From the cell containing the given text, extract its center point as [x, y] coordinate. 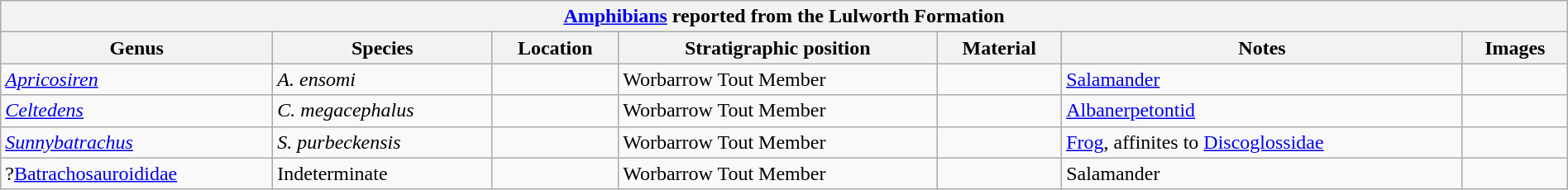
Amphibians reported from the Lulworth Formation [784, 17]
Notes [1262, 48]
Apricosiren [137, 79]
Indeterminate [382, 173]
Sunnybatrachus [137, 142]
Celtedens [137, 111]
Frog, affinites to Discoglossidae [1262, 142]
Species [382, 48]
A. ensomi [382, 79]
Location [556, 48]
Stratigraphic position [777, 48]
?Batrachosauroididae [137, 173]
Albanerpetontid [1262, 111]
Genus [137, 48]
Material [999, 48]
S. purbeckensis [382, 142]
C. megacephalus [382, 111]
Images [1515, 48]
